Provide the (X, Y) coordinate of the cell's center where the given text is located.  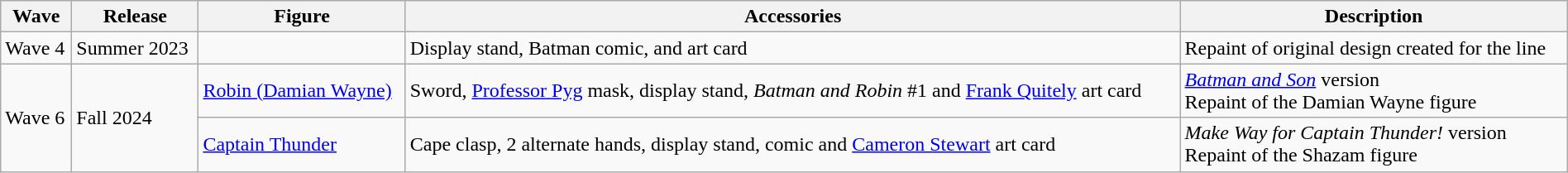
Sword, Professor Pyg mask, display stand, Batman and Robin #1 and Frank Quitely art card (792, 91)
Description (1374, 17)
Fall 2024 (136, 118)
Wave (36, 17)
Captain Thunder (302, 144)
Cape clasp, 2 alternate hands, display stand, comic and Cameron Stewart art card (792, 144)
Wave 6 (36, 118)
Figure (302, 17)
Display stand, Batman comic, and art card (792, 48)
Make Way for Captain Thunder! versionRepaint of the Shazam figure (1374, 144)
Batman and Son versionRepaint of the Damian Wayne figure (1374, 91)
Repaint of original design created for the line (1374, 48)
Accessories (792, 17)
Release (136, 17)
Wave 4 (36, 48)
Robin (Damian Wayne) (302, 91)
Summer 2023 (136, 48)
